Provide the (X, Y) coordinate of the cell's center where the given text is located.  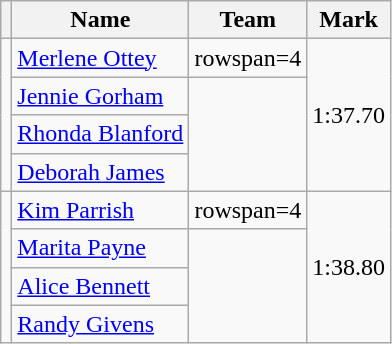
Alice Bennett (100, 286)
Merlene Ottey (100, 58)
Rhonda Blanford (100, 134)
1:38.80 (349, 267)
Randy Givens (100, 324)
Kim Parrish (100, 210)
1:37.70 (349, 115)
Jennie Gorham (100, 96)
Name (100, 20)
Deborah James (100, 172)
Team (248, 20)
Marita Payne (100, 248)
Mark (349, 20)
